Return the [x, y] coordinate for the center point of the cell that contains the specified text.  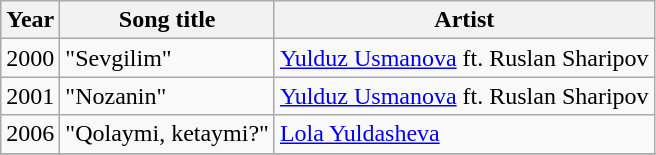
2006 [30, 134]
"Nozanin" [168, 96]
"Sevgilim" [168, 58]
2001 [30, 96]
Lola Yuldasheva [464, 134]
2000 [30, 58]
"Qolaymi, ketaymi?" [168, 134]
Year [30, 20]
Song title [168, 20]
Artist [464, 20]
